Detect which cell encompasses the target text, then output its (x, y) center coordinate. 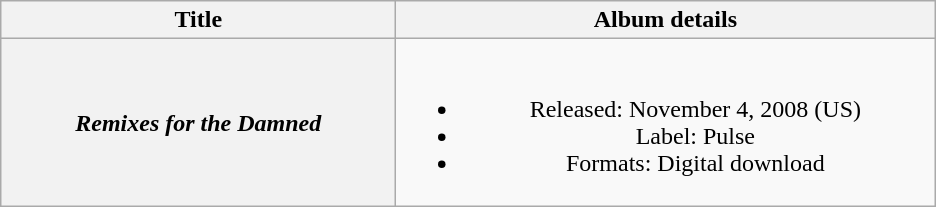
Remixes for the Damned (198, 122)
Album details (666, 20)
Released: November 4, 2008 (US)Label: PulseFormats: Digital download (666, 122)
Title (198, 20)
